Output the (X, Y) coordinate of the center of the cell containing the given text.  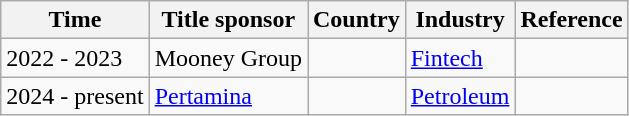
Petroleum (460, 96)
Title sponsor (228, 20)
Time (75, 20)
Pertamina (228, 96)
Mooney Group (228, 58)
2024 - present (75, 96)
Industry (460, 20)
Reference (572, 20)
Country (357, 20)
Fintech (460, 58)
2022 - 2023 (75, 58)
